Capture the cell that displays the provided text and extract its [X, Y] central coordinate. 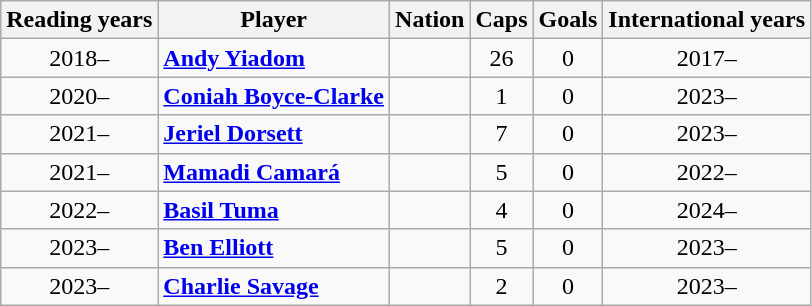
Nation [430, 20]
Coniah Boyce-Clarke [274, 96]
Reading years [80, 20]
Jeriel Dorsett [274, 134]
Andy Yiadom [274, 58]
Player [274, 20]
2017– [707, 58]
2024– [707, 210]
1 [502, 96]
Ben Elliott [274, 248]
International years [707, 20]
2 [502, 286]
Charlie Savage [274, 286]
7 [502, 134]
Mamadi Camará [274, 172]
2020– [80, 96]
26 [502, 58]
Goals [568, 20]
2018– [80, 58]
4 [502, 210]
Caps [502, 20]
Basil Tuma [274, 210]
